Detect which cell encompasses the target text, then output its [X, Y] center coordinate. 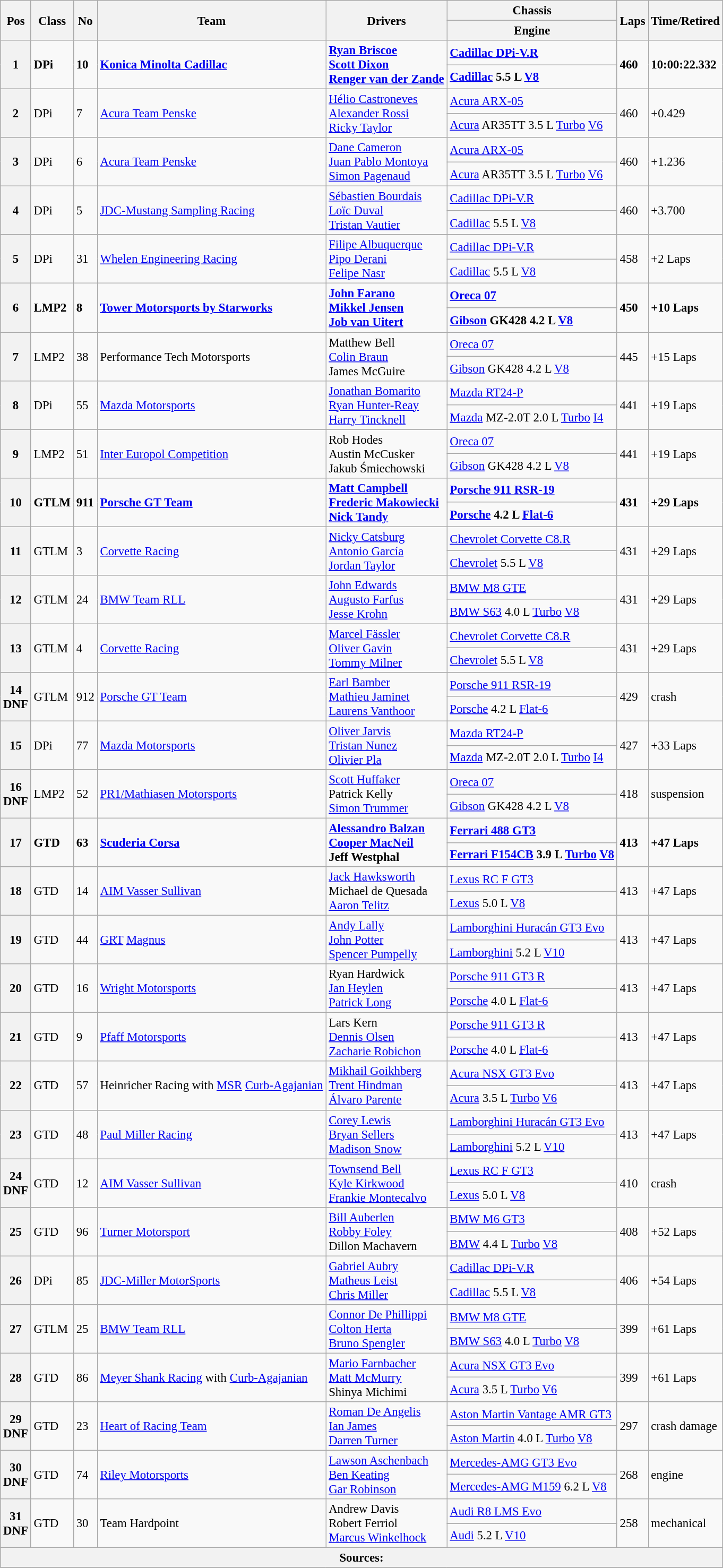
86 [85, 1377]
44 [85, 940]
Hélio Castroneves Alexander Rossi Ricky Taylor [386, 114]
+52 Laps [685, 1231]
Inter Europol Competition [211, 454]
Tower Motorsports by Starworks [211, 308]
17 [16, 843]
96 [85, 1231]
+0.429 [685, 114]
31 [85, 259]
+3.700 [685, 211]
mechanical [685, 1523]
Aston Martin 4.0 L Turbo V8 [532, 1438]
Team [211, 20]
Pfaff Motorsports [211, 1037]
Heart of Racing Team [211, 1426]
Scuderia Corsa [211, 843]
20 [16, 988]
Connor De Phillippi Colton Herta Bruno Spengler [386, 1329]
Wright Motorsports [211, 988]
Mercedes-AMG GT3 Evo [532, 1462]
63 [85, 843]
52 [85, 794]
Time/Retired [685, 20]
Mercedes-AMG M159 6.2 L V8 [532, 1487]
27 [16, 1329]
+33 Laps [685, 745]
Jonathan Bomarito Ryan Hunter-Reay Harry Tincknell [386, 405]
Townsend Bell Kyle Kirkwood Frankie Montecalvo [386, 1183]
28 [16, 1377]
Matthew Bell Colin Braun James McGuire [386, 357]
Corey Lewis Bryan Sellers Madison Snow [386, 1134]
GRT Magnus [211, 940]
Sources: [361, 1558]
13 [16, 648]
Andy Lally John Potter Spencer Pumpelly [386, 940]
Lawson Aschenbach Ben Keating Gar Robinson [386, 1475]
Engine [532, 31]
+10 Laps [685, 308]
Bill Auberlen Robby Foley Dillon Machavern [386, 1231]
Ryan Briscoe Scott Dixon Renger van der Zande [386, 65]
Roman De Angelis Ian James Darren Turner [386, 1426]
suspension [685, 794]
30 [85, 1523]
Pos [16, 20]
16 [85, 988]
Meyer Shank Racing with Curb-Agajanian [211, 1377]
Ryan Hardwick Jan Heylen Patrick Long [386, 988]
1 [16, 65]
BMW 4.4 L Turbo V8 [532, 1244]
18 [16, 891]
Scott Huffaker Patrick Kelly Simon Trummer [386, 794]
Aston Martin Vantage AMR GT3 [532, 1414]
JDC-Miller MotorSports [211, 1280]
BMW M6 GT3 [532, 1219]
458 [633, 259]
Heinricher Racing with MSR Curb-Agajanian [211, 1086]
PR1/Mathiasen Motorsports [211, 794]
406 [633, 1280]
Paul Miller Racing [211, 1134]
Team Hardpoint [211, 1523]
85 [85, 1280]
21 [16, 1037]
2 [16, 114]
Lars Kern Dennis Olsen Zacharie Robichon [386, 1037]
Ferrari F154CB 3.9 L Turbo V8 [532, 855]
427 [633, 745]
51 [85, 454]
JDC-Mustang Sampling Racing [211, 211]
Filipe Albuquerque Pipo Derani Felipe Nasr [386, 259]
Riley Motorsports [211, 1475]
Laps [633, 20]
John Edwards Augusto Farfus Jesse Krohn [386, 600]
30DNF [16, 1475]
26 [16, 1280]
Mario Farnbacher Matt McMurry Shinya Michimi [386, 1377]
+1.236 [685, 162]
Drivers [386, 20]
911 [85, 502]
Dane Cameron Juan Pablo Montoya Simon Pagenaud [386, 162]
No [85, 20]
Audi R8 LMS Evo [532, 1511]
Marcel Fässler Oliver Gavin Tommy Milner [386, 648]
engine [685, 1475]
48 [85, 1134]
Ferrari 488 GT3 [532, 831]
57 [85, 1086]
429 [633, 697]
268 [633, 1475]
Nicky Catsburg Antonio García Jordan Taylor [386, 551]
Whelen Engineering Racing [211, 259]
+54 Laps [685, 1280]
11 [16, 551]
410 [633, 1183]
297 [633, 1426]
445 [633, 357]
Andrew Davis Robert Ferriol Marcus Winkelhock [386, 1523]
Class [52, 20]
14 [85, 891]
Audi 5.2 L V10 [532, 1536]
16DNF [16, 794]
Konica Minolta Cadillac [211, 65]
22 [16, 1086]
Chassis [532, 11]
Earl Bamber Mathieu Jaminet Laurens Vanthoor [386, 697]
Oliver Jarvis Tristan Nunez Olivier Pla [386, 745]
crash damage [685, 1426]
408 [633, 1231]
55 [85, 405]
Sébastien Bourdais Loïc Duval Tristan Vautier [386, 211]
John Farano Mikkel Jensen Job van Uitert [386, 308]
14DNF [16, 697]
418 [633, 794]
24DNF [16, 1183]
38 [85, 357]
10:00:22.332 [685, 65]
Matt Campbell Frederic Makowiecki Nick Tandy [386, 502]
Rob Hodes Austin McCusker Jakub Śmiechowski [386, 454]
Turner Motorsport [211, 1231]
31DNF [16, 1523]
19 [16, 940]
+2 Laps [685, 259]
74 [85, 1475]
Mikhail Goikhberg Trent Hindman Álvaro Parente [386, 1086]
Gabriel Aubry Matheus Leist Chris Miller [386, 1280]
Alessandro Balzan Cooper MacNeil Jeff Westphal [386, 843]
77 [85, 745]
258 [633, 1523]
+15 Laps [685, 357]
912 [85, 697]
450 [633, 308]
24 [85, 600]
Performance Tech Motorsports [211, 357]
29DNF [16, 1426]
15 [16, 745]
Jack Hawksworth Michael de Quesada Aaron Telitz [386, 891]
